Scan for the cell matching the given text and deliver its (X, Y) coordinate at center. 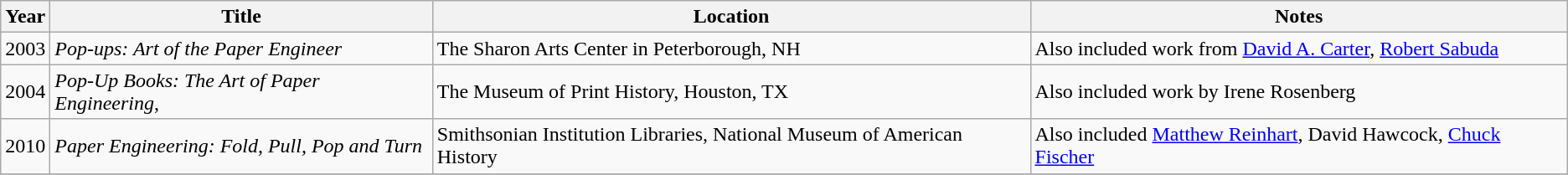
Year (25, 17)
Location (731, 17)
Pop-Up Books: The Art of Paper Engineering, (241, 92)
Also included work from David A. Carter, Robert Sabuda (1298, 49)
Smithsonian Institution Libraries, National Museum of American History (731, 146)
2010 (25, 146)
2004 (25, 92)
The Sharon Arts Center in Peterborough, NH (731, 49)
Pop-ups: Art of the Paper Engineer (241, 49)
Paper Engineering: Fold, Pull, Pop and Turn (241, 146)
Title (241, 17)
Notes (1298, 17)
Also included work by Irene Rosenberg (1298, 92)
Also included Matthew Reinhart, David Hawcock, Chuck Fischer (1298, 146)
The Museum of Print History, Houston, TX (731, 92)
2003 (25, 49)
